Scan for the cell matching the given text and deliver its [X, Y] coordinate at center. 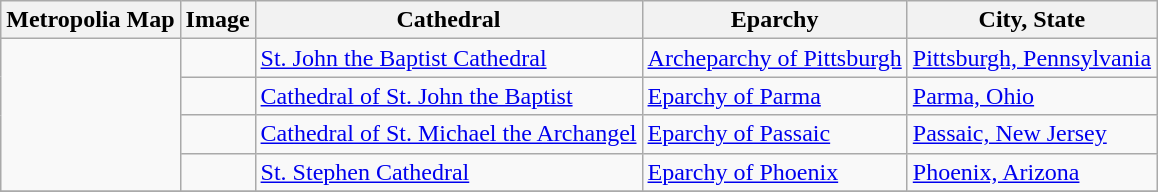
Parma, Ohio [1032, 96]
Cathedral of St. Michael the Archangel [448, 134]
Phoenix, Arizona [1032, 172]
Eparchy of Phoenix [774, 172]
Eparchy of Parma [774, 96]
Archeparchy of Pittsburgh [774, 58]
Cathedral [448, 20]
Eparchy of Passaic [774, 134]
Cathedral of St. John the Baptist [448, 96]
Eparchy [774, 20]
Passaic, New Jersey [1032, 134]
City, State [1032, 20]
Metropolia Map [90, 20]
Image [218, 20]
St. Stephen Cathedral [448, 172]
St. John the Baptist Cathedral [448, 58]
Pittsburgh, Pennsylvania [1032, 58]
